Find where the given text appears and provide that cell's center as (x, y) coordinate. 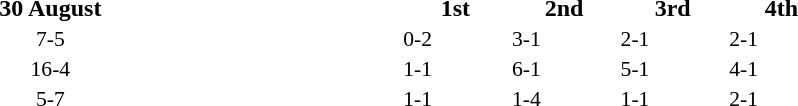
2-1 (672, 39)
5-1 (672, 69)
6-1 (564, 69)
1-1 (456, 69)
3-1 (564, 39)
0-2 (456, 39)
